Return the [x, y] coordinate for the center point of the cell that contains the specified text.  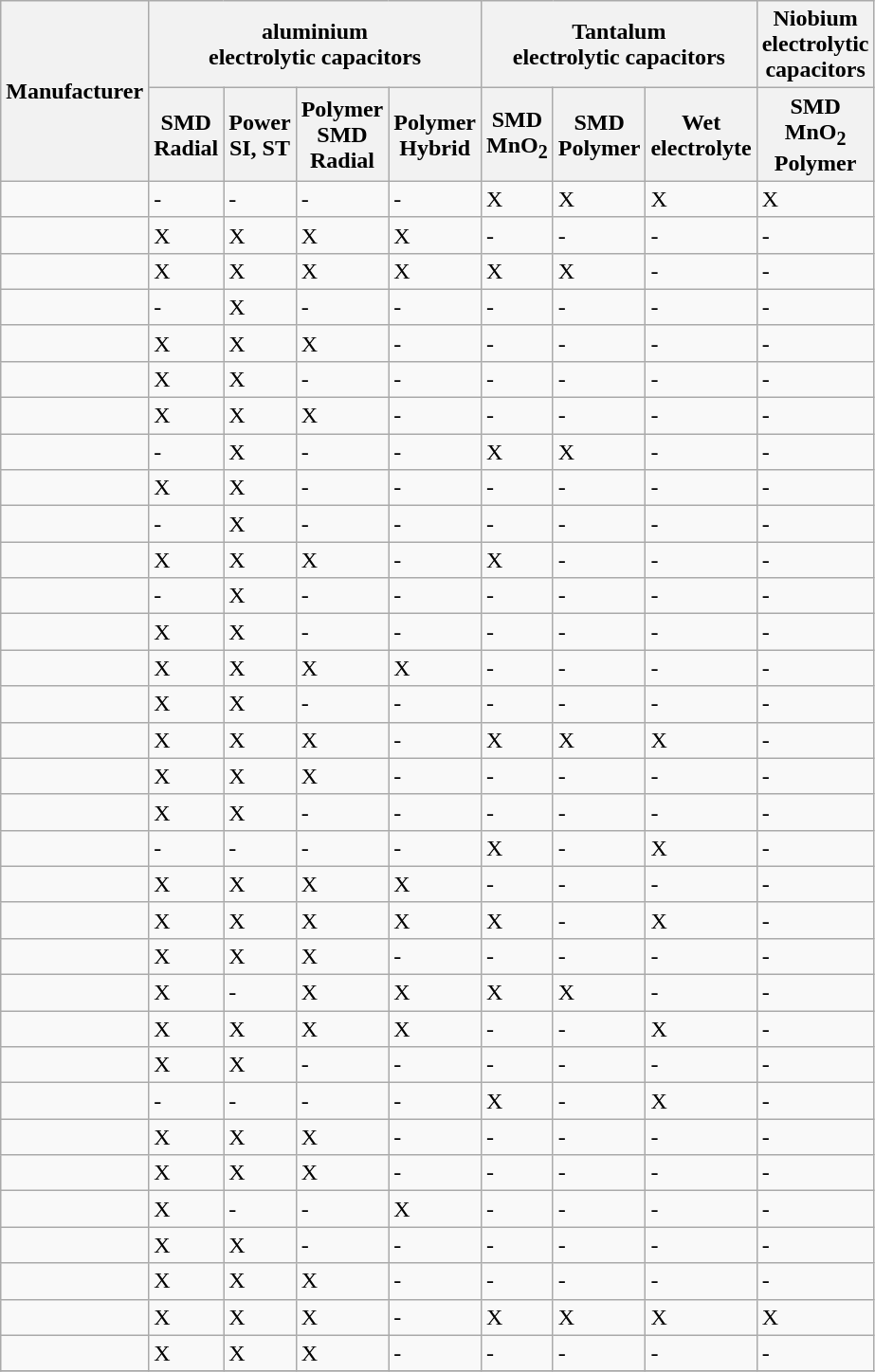
Tantalum electrolytic capacitors [618, 45]
PolymerSMDRadial [342, 135]
SMDRadial [186, 135]
SMDPolymer [599, 135]
Wetelectrolyte [702, 135]
Niobium electrolytic capacitors [815, 45]
Manufacturer [75, 91]
SMD MnO2Polymer [815, 135]
aluminium electrolytic capacitors [315, 45]
SMDMnO2 [517, 135]
PowerSI, ST [260, 135]
PolymerHybrid [435, 135]
